Return the [X, Y] coordinate for the center point of the cell that contains the specified text.  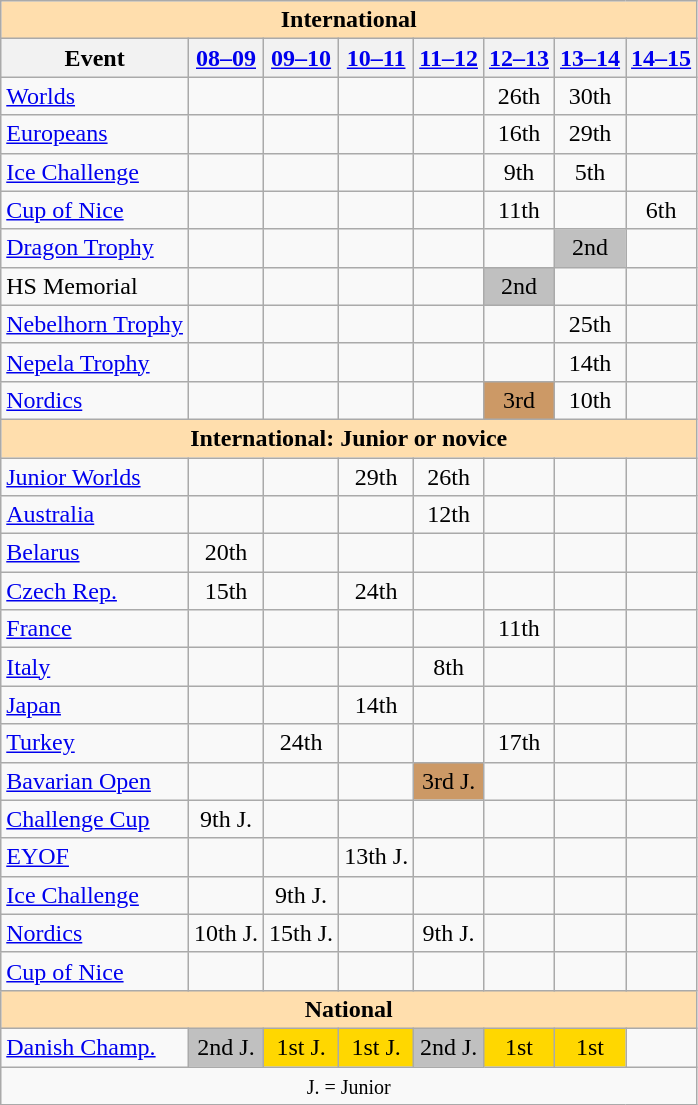
International: Junior or novice [349, 438]
J. = Junior [349, 1085]
25th [590, 324]
11–12 [449, 58]
13–14 [590, 58]
3rd J. [449, 781]
12–13 [518, 58]
15th [226, 591]
Nebelhorn Trophy [95, 324]
5th [590, 172]
National [349, 1009]
10th J. [226, 933]
14–15 [662, 58]
Japan [95, 705]
09–10 [302, 58]
10th [590, 400]
Worlds [95, 96]
Dragon Trophy [95, 248]
8th [449, 667]
20th [226, 553]
France [95, 629]
EYOF [95, 857]
Event [95, 58]
HS Memorial [95, 286]
Turkey [95, 743]
Nepela Trophy [95, 362]
13th J. [376, 857]
12th [449, 515]
Australia [95, 515]
30th [590, 96]
Danish Champ. [95, 1047]
3rd [518, 400]
Italy [95, 667]
Junior Worlds [95, 477]
Czech Rep. [95, 591]
17th [518, 743]
Bavarian Open [95, 781]
6th [662, 210]
Europeans [95, 134]
9th [518, 172]
10–11 [376, 58]
Challenge Cup [95, 819]
Belarus [95, 553]
International [349, 20]
08–09 [226, 58]
16th [518, 134]
15th J. [302, 933]
